Capture the cell that displays the provided text and extract its (X, Y) central coordinate. 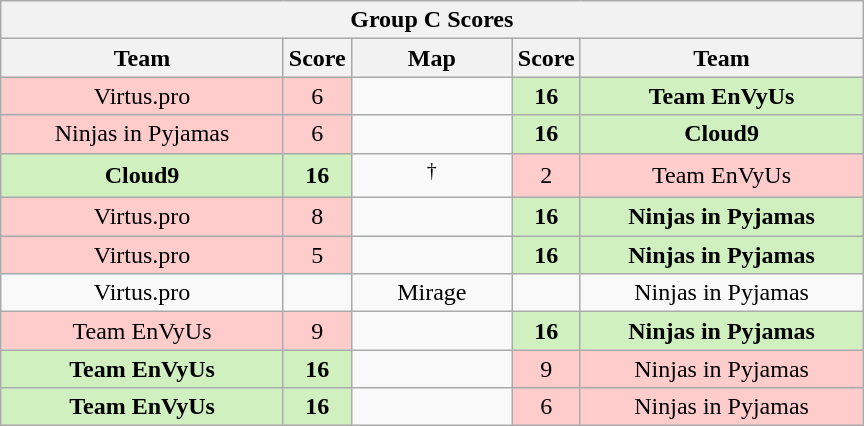
Mirage (432, 293)
8 (317, 217)
† (432, 176)
Map (432, 58)
5 (317, 255)
2 (546, 176)
Group C Scores (432, 20)
